From the cell containing the given text, extract its center point as [x, y] coordinate. 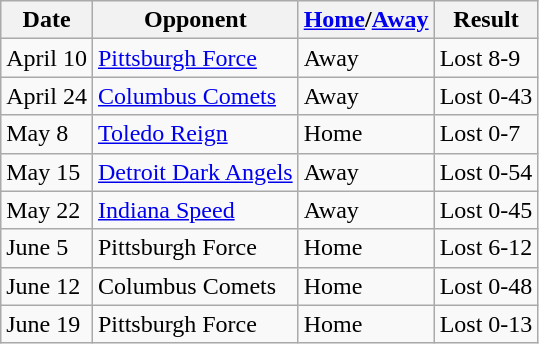
Home/Away [366, 20]
Lost 0-54 [486, 172]
Opponent [195, 20]
April 10 [47, 58]
Lost 8-9 [486, 58]
Lost 0-43 [486, 96]
May 22 [47, 210]
May 15 [47, 172]
Toledo Reign [195, 134]
Lost 0-48 [486, 286]
Detroit Dark Angels [195, 172]
June 19 [47, 324]
Indiana Speed [195, 210]
Date [47, 20]
Lost 6-12 [486, 248]
May 8 [47, 134]
Lost 0-45 [486, 210]
June 12 [47, 286]
Result [486, 20]
April 24 [47, 96]
Lost 0-13 [486, 324]
June 5 [47, 248]
Lost 0-7 [486, 134]
